Pinpoint the cell where the given text exists, returning its [x, y] midpoint coordinate. 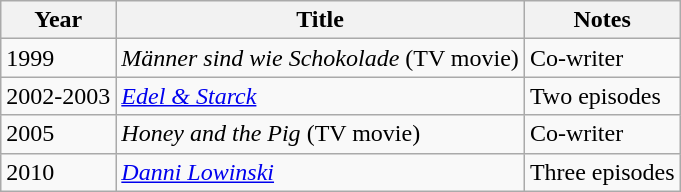
2010 [58, 172]
Honey and the Pig (TV movie) [320, 134]
Two episodes [602, 96]
2005 [58, 134]
1999 [58, 58]
Edel & Starck [320, 96]
Title [320, 20]
Year [58, 20]
Danni Lowinski [320, 172]
Männer sind wie Schokolade (TV movie) [320, 58]
Notes [602, 20]
Three episodes [602, 172]
2002-2003 [58, 96]
